Extract the [x, y] coordinate from the center of the cell holding the provided text.  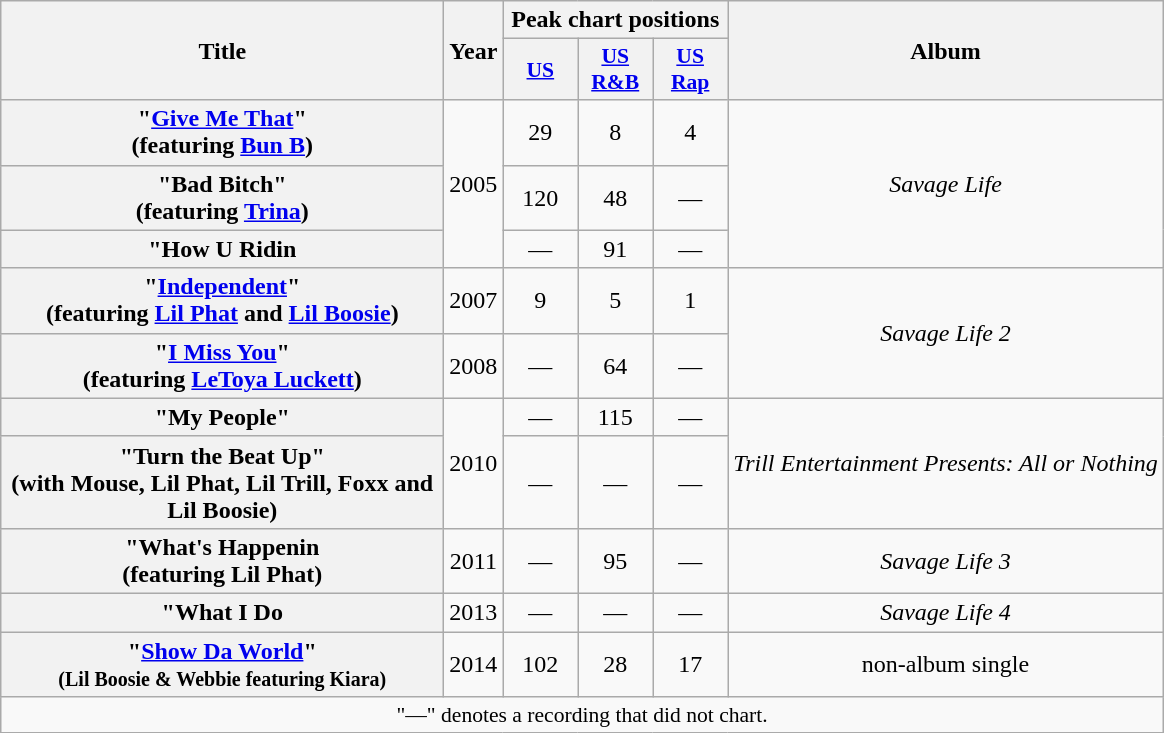
5 [616, 300]
28 [616, 664]
91 [616, 249]
2013 [474, 612]
"Bad Bitch"(featuring Trina) [222, 198]
"Independent"(featuring Lil Phat and Lil Boosie) [222, 300]
USRap [690, 70]
"What I Do [222, 612]
Peak chart positions [616, 20]
"My People" [222, 417]
17 [690, 664]
29 [540, 132]
Title [222, 50]
Album [946, 50]
64 [616, 366]
2014 [474, 664]
Trill Entertainment Presents: All or Nothing [946, 463]
2010 [474, 463]
2011 [474, 560]
102 [540, 664]
48 [616, 198]
non-album single [946, 664]
"—" denotes a recording that did not chart. [582, 715]
115 [616, 417]
1 [690, 300]
120 [540, 198]
US [540, 70]
"How U Ridin [222, 249]
2008 [474, 366]
Year [474, 50]
"Give Me That"(featuring Bun B) [222, 132]
9 [540, 300]
"What's Happenin(featuring Lil Phat) [222, 560]
"Turn the Beat Up"(with Mouse, Lil Phat, Lil Trill, Foxx and Lil Boosie) [222, 482]
2007 [474, 300]
Savage Life 2 [946, 333]
Savage Life 3 [946, 560]
USR&B [616, 70]
8 [616, 132]
Savage Life [946, 184]
"I Miss You"(featuring LeToya Luckett) [222, 366]
2005 [474, 184]
"Show Da World"(Lil Boosie & Webbie featuring Kiara) [222, 664]
4 [690, 132]
95 [616, 560]
Savage Life 4 [946, 612]
